Locate the cell with the specified text and output its (X, Y) center coordinate. 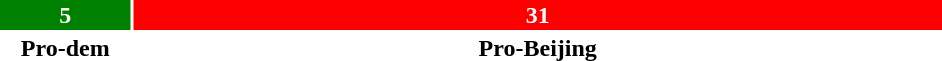
5 (65, 15)
31 (538, 15)
